Extract the [X, Y] coordinate from the center of the cell holding the provided text.  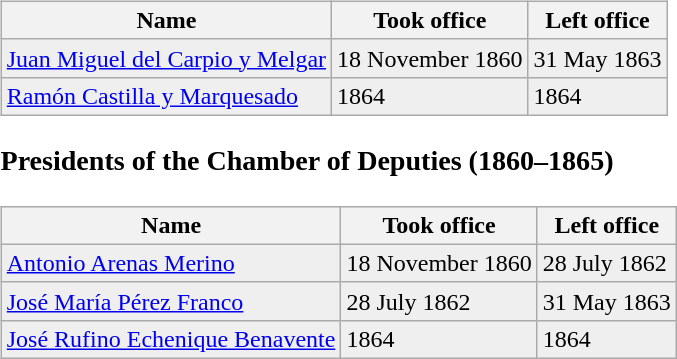
José María Pérez Franco [171, 301]
José Rufino Echenique Benavente [171, 339]
Ramón Castilla y Marquesado [166, 96]
Antonio Arenas Merino [171, 263]
Juan Miguel del Carpio y Melgar [166, 58]
